From the cell containing the given text, extract its center point as (x, y) coordinate. 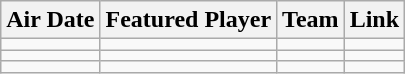
Link (374, 20)
Team (311, 20)
Featured Player (188, 20)
Air Date (50, 20)
